For the text-containing cell, return its midpoint in (x, y) coordinate format. 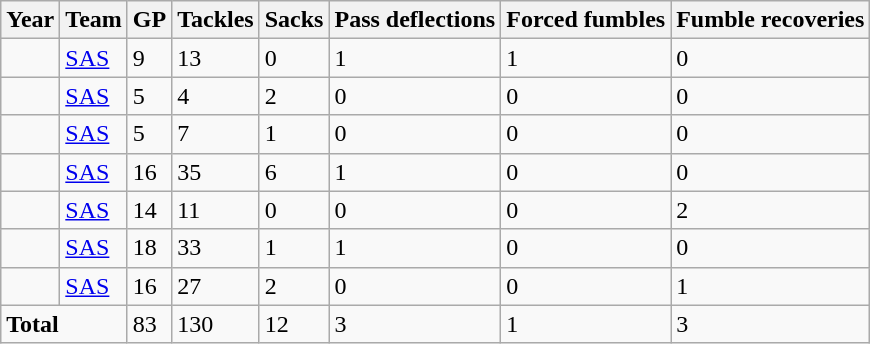
12 (294, 324)
130 (216, 324)
Fumble recoveries (770, 20)
GP (149, 20)
14 (149, 210)
Total (64, 324)
35 (216, 172)
83 (149, 324)
Pass deflections (415, 20)
Sacks (294, 20)
27 (216, 286)
33 (216, 248)
4 (216, 96)
9 (149, 58)
18 (149, 248)
Year (30, 20)
Forced fumbles (586, 20)
Tackles (216, 20)
6 (294, 172)
Team (94, 20)
7 (216, 134)
13 (216, 58)
11 (216, 210)
